Extract the (X, Y) coordinate from the center of the cell holding the provided text.  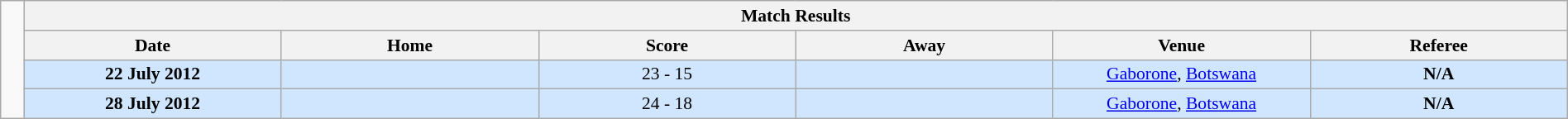
Match Results (796, 16)
Home (410, 45)
22 July 2012 (152, 74)
Date (152, 45)
28 July 2012 (152, 104)
24 - 18 (667, 104)
Score (667, 45)
Referee (1439, 45)
Venue (1181, 45)
23 - 15 (667, 74)
Away (925, 45)
